Capture the cell that displays the provided text and extract its [x, y] central coordinate. 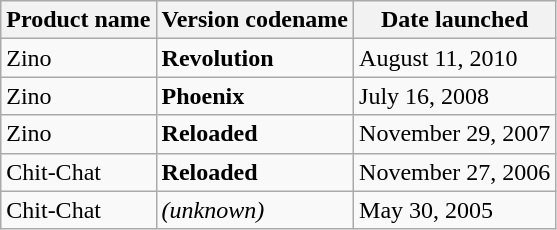
July 16, 2008 [455, 96]
November 29, 2007 [455, 134]
Revolution [255, 58]
(unknown) [255, 210]
Product name [78, 20]
Date launched [455, 20]
August 11, 2010 [455, 58]
May 30, 2005 [455, 210]
Phoenix [255, 96]
Version codename [255, 20]
November 27, 2006 [455, 172]
